For the text-containing cell, return its midpoint in (X, Y) coordinate format. 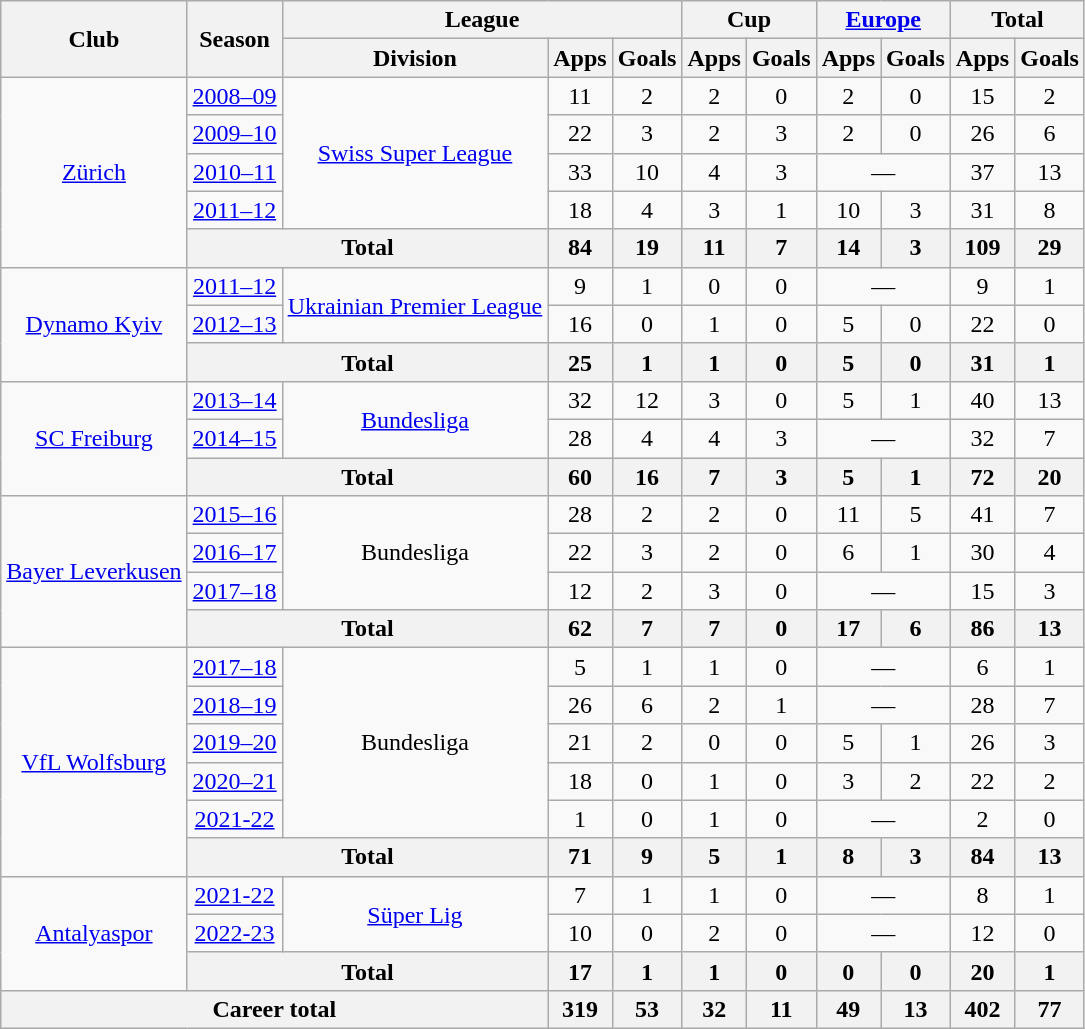
2016–17 (234, 553)
Zürich (94, 172)
Süper Lig (415, 914)
25 (580, 362)
Career total (274, 1009)
Dynamo Kyiv (94, 324)
2010–11 (234, 172)
319 (580, 1009)
53 (647, 1009)
77 (1050, 1009)
60 (580, 477)
29 (1050, 248)
VfL Wolfsburg (94, 762)
Cup (749, 20)
Europe (883, 20)
Season (234, 39)
37 (982, 172)
2012–13 (234, 324)
2019–20 (234, 743)
109 (982, 248)
19 (647, 248)
30 (982, 553)
21 (580, 743)
2008–09 (234, 96)
86 (982, 629)
2018–19 (234, 705)
2020–21 (234, 781)
49 (848, 1009)
SC Freiburg (94, 438)
40 (982, 400)
League (482, 20)
33 (580, 172)
2013–14 (234, 400)
Bayer Leverkusen (94, 572)
62 (580, 629)
41 (982, 515)
Antalyaspor (94, 933)
71 (580, 857)
Club (94, 39)
14 (848, 248)
Swiss Super League (415, 153)
Division (415, 58)
Ukrainian Premier League (415, 305)
72 (982, 477)
402 (982, 1009)
2015–16 (234, 515)
2014–15 (234, 438)
2009–10 (234, 134)
2022-23 (234, 933)
